Return (x, y) of the center of cell containing provided text 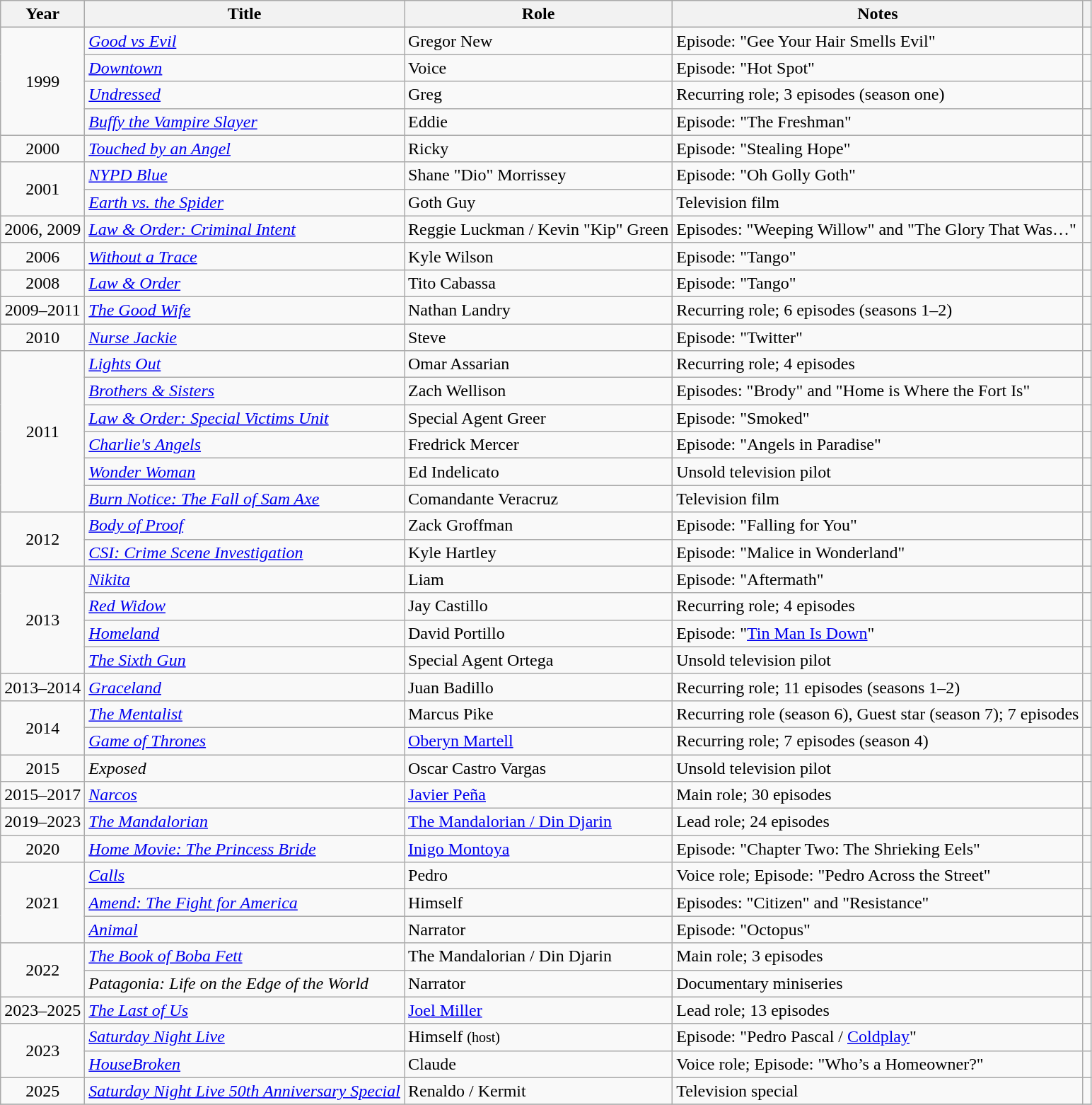
Nurse Jackie (245, 337)
Voice (539, 68)
2023 (42, 1051)
2020 (42, 849)
Year (42, 14)
2015–2017 (42, 795)
Inigo Montoya (539, 849)
Amend: The Fight for America (245, 903)
1999 (42, 81)
Narcos (245, 795)
CSI: Crime Scene Investigation (245, 552)
2025 (42, 1091)
Law & Order (245, 283)
Eddie (539, 122)
Lead role; 13 episodes (878, 1010)
The Sixth Gun (245, 660)
Recurring role; 6 episodes (seasons 1–2) (878, 310)
2013 (42, 620)
2010 (42, 337)
Patagonia: Life on the Edge of the World (245, 983)
Episode: "Hot Spot" (878, 68)
Television special (878, 1091)
Notes (878, 14)
2023–2025 (42, 1010)
Kyle Wilson (539, 256)
2021 (42, 903)
2012 (42, 539)
NYPD Blue (245, 175)
Jay Castillo (539, 606)
Episodes: "Brody" and "Home is Where the Fort Is" (878, 391)
Undressed (245, 95)
Episode: "Octopus" (878, 930)
Role (539, 14)
The Mentalist (245, 714)
The Mandalorian (245, 822)
Episode: "Oh Golly Goth" (878, 175)
2001 (42, 189)
Graceland (245, 687)
2011 (42, 432)
Steve (539, 337)
Episode: "Falling for You" (878, 526)
Himself (539, 903)
Main role; 30 episodes (878, 795)
Marcus Pike (539, 714)
Earth vs. the Spider (245, 202)
Animal (245, 930)
Charlie's Angels (245, 445)
Body of Proof (245, 526)
2013–2014 (42, 687)
Comandante Veracruz (539, 499)
Episode: "Gee Your Hair Smells Evil" (878, 41)
Wonder Woman (245, 472)
Special Agent Greer (539, 418)
Recurring role; 11 episodes (seasons 1–2) (878, 687)
2019–2023 (42, 822)
Brothers & Sisters (245, 391)
Ricky (539, 149)
Exposed (245, 768)
Game of Thrones (245, 741)
Nathan Landry (539, 310)
Javier Peña (539, 795)
Main role; 3 episodes (878, 956)
2014 (42, 727)
Kyle Hartley (539, 552)
Juan Badillo (539, 687)
Episode: "Angels in Paradise" (878, 445)
2008 (42, 283)
The Book of Boba Fett (245, 956)
Greg (539, 95)
The Good Wife (245, 310)
2022 (42, 970)
Saturday Night Live (245, 1037)
Ed Indelicato (539, 472)
Joel Miller (539, 1010)
Nikita (245, 579)
Himself (host) (539, 1037)
Zack Groffman (539, 526)
Saturday Night Live 50th Anniversary Special (245, 1091)
Fredrick Mercer (539, 445)
Calls (245, 876)
Goth Guy (539, 202)
Special Agent Ortega (539, 660)
Home Movie: The Princess Bride (245, 849)
Omar Assarian (539, 364)
Voice role; Episode: "Who’s a Homeowner?" (878, 1064)
Red Widow (245, 606)
Renaldo / Kermit (539, 1091)
Law & Order: Criminal Intent (245, 229)
Zach Wellison (539, 391)
Recurring role; 7 episodes (season 4) (878, 741)
Episode: "Malice in Wonderland" (878, 552)
Pedro (539, 876)
Voice role; Episode: "Pedro Across the Street" (878, 876)
2000 (42, 149)
2006, 2009 (42, 229)
Burn Notice: The Fall of Sam Axe (245, 499)
2006 (42, 256)
Tito Cabassa (539, 283)
HouseBroken (245, 1064)
Oberyn Martell (539, 741)
Good vs Evil (245, 41)
Episode: "Smoked" (878, 418)
Episode: "Aftermath" (878, 579)
Shane "Dio" Morrissey (539, 175)
Touched by an Angel (245, 149)
Downtown (245, 68)
Documentary miniseries (878, 983)
Claude (539, 1064)
2009–2011 (42, 310)
Law & Order: Special Victims Unit (245, 418)
2015 (42, 768)
Gregor New (539, 41)
Recurring role (season 6), Guest star (season 7); 7 episodes (878, 714)
Episode: "The Freshman" (878, 122)
Title (245, 14)
Lights Out (245, 364)
David Portillo (539, 633)
Episode: "Twitter" (878, 337)
Episode: "Stealing Hope" (878, 149)
Episode: "Pedro Pascal / Coldplay" (878, 1037)
Episodes: "Citizen" and "Resistance" (878, 903)
Lead role; 24 episodes (878, 822)
Homeland (245, 633)
Liam (539, 579)
Recurring role; 3 episodes (season one) (878, 95)
Episodes: "Weeping Willow" and "The Glory That Was…" (878, 229)
Without a Trace (245, 256)
Buffy the Vampire Slayer (245, 122)
The Last of Us (245, 1010)
Episode: "Chapter Two: The Shrieking Eels" (878, 849)
Reggie Luckman / Kevin "Kip" Green (539, 229)
Oscar Castro Vargas (539, 768)
Episode: "Tin Man Is Down" (878, 633)
